Pinpoint the cell where the given text exists, returning its [X, Y] midpoint coordinate. 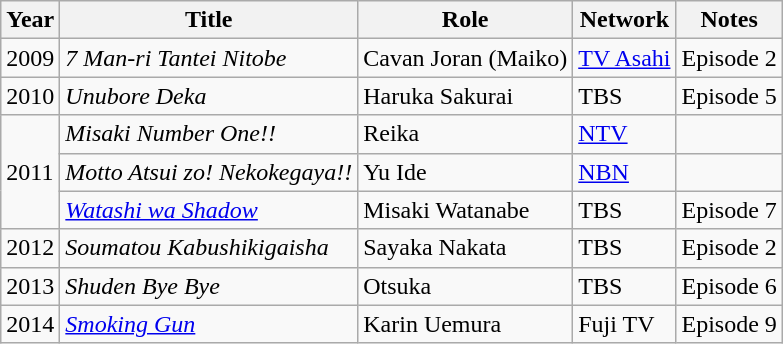
Shuden Bye Bye [209, 286]
7 Man-ri Tantei Nitobe [209, 58]
Episode 5 [729, 96]
Otsuka [466, 286]
Karin Uemura [466, 324]
Unubore Deka [209, 96]
Yu Ide [466, 172]
NTV [624, 134]
Soumatou Kabushikigaisha [209, 248]
2011 [30, 172]
Role [466, 20]
Cavan Joran (Maiko) [466, 58]
2013 [30, 286]
Network [624, 20]
Notes [729, 20]
Sayaka Nakata [466, 248]
Episode 9 [729, 324]
Smoking Gun [209, 324]
Misaki Watanabe [466, 210]
Episode 6 [729, 286]
Fuji TV [624, 324]
Watashi wa Shadow [209, 210]
2010 [30, 96]
Haruka Sakurai [466, 96]
TV Asahi [624, 58]
Title [209, 20]
Motto Atsui zo! Nekokegaya!! [209, 172]
NBN [624, 172]
Misaki Number One!! [209, 134]
Reika [466, 134]
Year [30, 20]
2012 [30, 248]
Episode 7 [729, 210]
2014 [30, 324]
2009 [30, 58]
